Output the (x, y) coordinate of the center of the cell containing the given text.  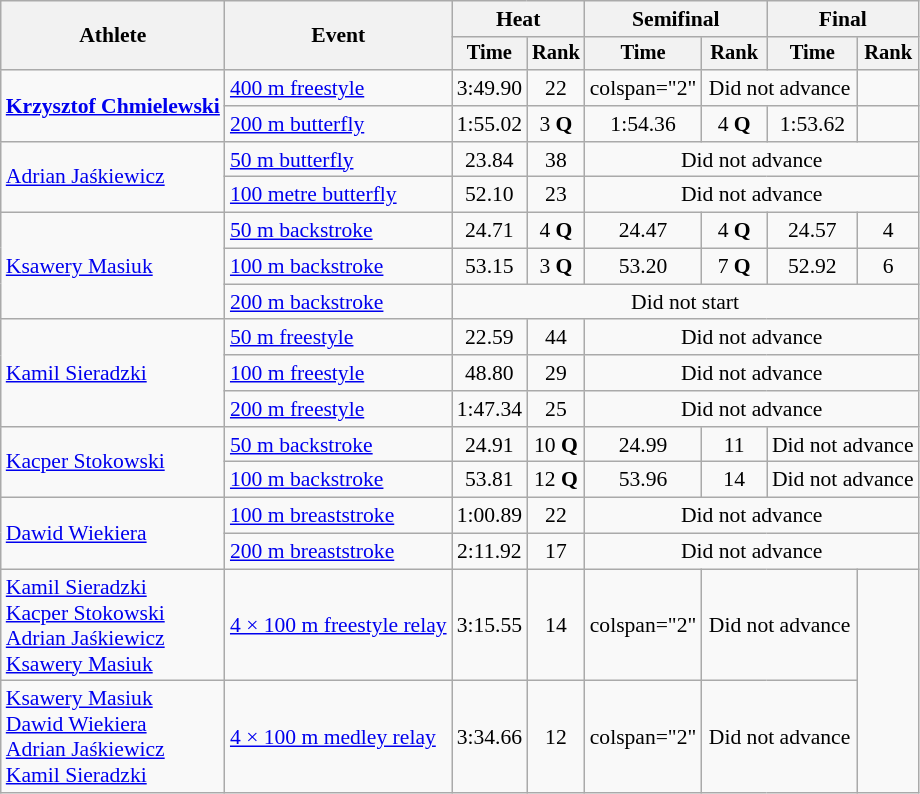
Athlete (113, 36)
200 m butterfly (338, 124)
24.99 (644, 445)
50 m freestyle (338, 338)
4 × 100 m freestyle relay (338, 625)
12 (556, 737)
29 (556, 373)
Krzysztof Chmielewski (113, 106)
50 m butterfly (338, 160)
Dawid Wiekiera (113, 534)
100 m freestyle (338, 373)
Kacper Stokowski (113, 462)
Ksawery Masiuk (113, 266)
25 (556, 409)
3:49.90 (490, 88)
Kamil Sieradzki (113, 374)
24.57 (812, 231)
Heat (518, 19)
Adrian Jaśkiewicz (113, 178)
11 (734, 445)
1:53.62 (812, 124)
3:15.55 (490, 625)
Did not start (686, 302)
1:54.36 (644, 124)
53.15 (490, 267)
52.92 (812, 267)
6 (888, 267)
1:55.02 (490, 124)
2:11.92 (490, 552)
200 m backstroke (338, 302)
Event (338, 36)
1:00.89 (490, 516)
53.20 (644, 267)
3:34.66 (490, 737)
4 × 100 m medley relay (338, 737)
Kamil SieradzkiKacper StokowskiAdrian JaśkiewiczKsawery Masiuk (113, 625)
52.10 (490, 195)
22.59 (490, 338)
7 Q (734, 267)
23.84 (490, 160)
400 m freestyle (338, 88)
24.91 (490, 445)
Ksawery MasiukDawid WiekieraAdrian JaśkiewiczKamil Sieradzki (113, 737)
23 (556, 195)
17 (556, 552)
200 m freestyle (338, 409)
100 metre butterfly (338, 195)
24.47 (644, 231)
24.71 (490, 231)
Semifinal (676, 19)
53.96 (644, 480)
44 (556, 338)
10 Q (556, 445)
100 m breaststroke (338, 516)
48.80 (490, 373)
12 Q (556, 480)
38 (556, 160)
Final (843, 19)
200 m breaststroke (338, 552)
53.81 (490, 480)
1:47.34 (490, 409)
4 (888, 231)
